Detect which cell encompasses the target text, then output its [x, y] center coordinate. 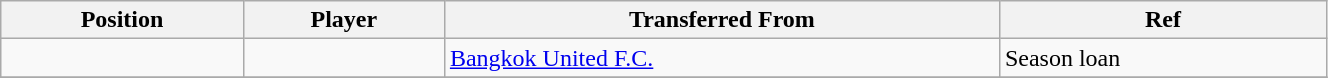
Ref [1162, 20]
Season loan [1162, 58]
Bangkok United F.C. [722, 58]
Player [344, 20]
Position [122, 20]
Transferred From [722, 20]
